Output the (x, y) coordinate of the center of the cell containing the given text.  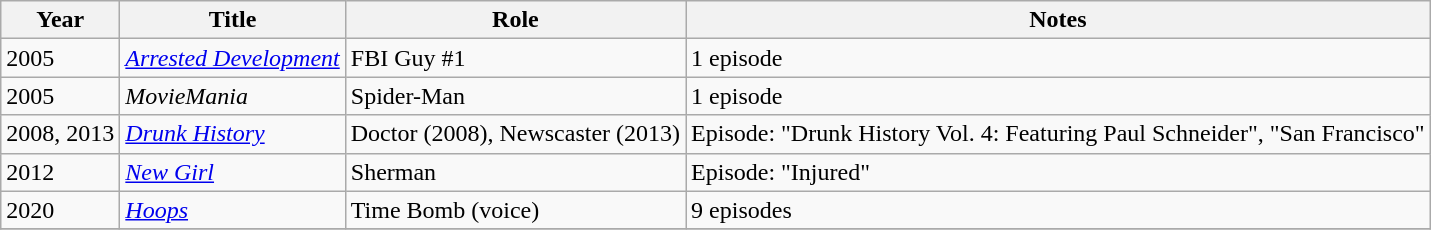
Episode: "Injured" (1058, 172)
New Girl (232, 172)
9 episodes (1058, 210)
Title (232, 20)
Year (60, 20)
2020 (60, 210)
Notes (1058, 20)
Drunk History (232, 134)
Role (515, 20)
MovieMania (232, 96)
Doctor (2008), Newscaster (2013) (515, 134)
Time Bomb (voice) (515, 210)
FBI Guy #1 (515, 58)
Sherman (515, 172)
Episode: "Drunk History Vol. 4: Featuring Paul Schneider", "San Francisco" (1058, 134)
2008, 2013 (60, 134)
Arrested Development (232, 58)
2012 (60, 172)
Hoops (232, 210)
Spider-Man (515, 96)
